Provide the [X, Y] coordinate of the cell's center where the given text is located.  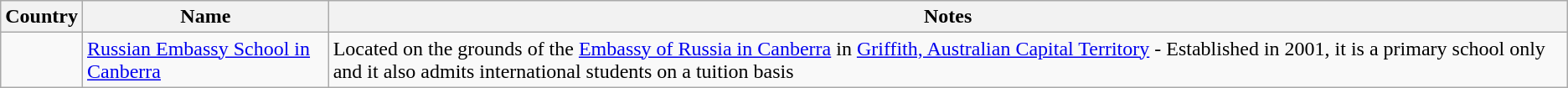
Russian Embassy School in Canberra [205, 60]
Name [205, 17]
Country [42, 17]
Notes [948, 17]
